Output the [x, y] coordinate of the center of the cell containing the given text.  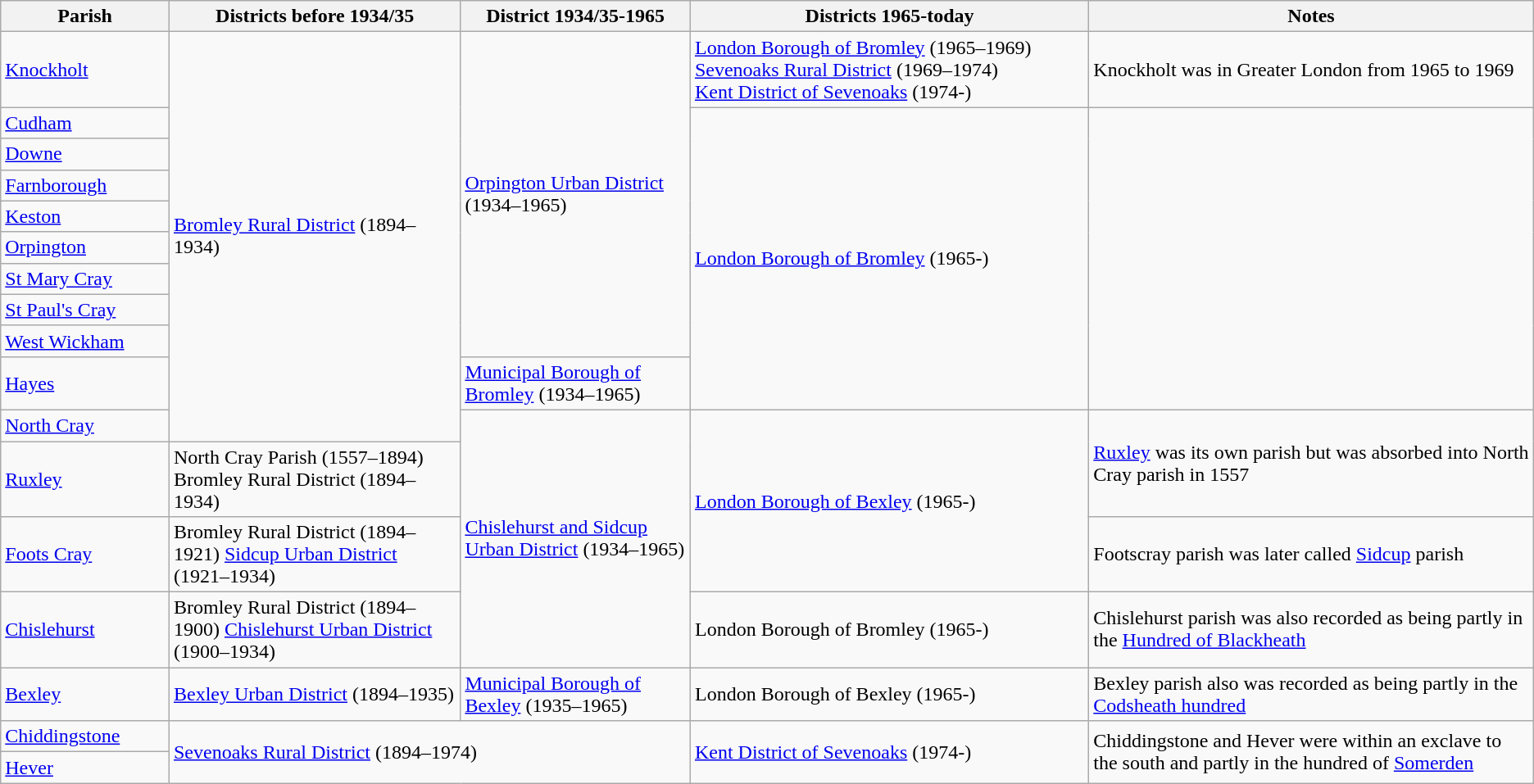
Notes [1311, 16]
Chislehurst and Sidcup Urban District (1934–1965) [575, 538]
Knockholt was in Greater London from 1965 to 1969 [1311, 70]
Cudham [85, 123]
Chiddingstone [85, 736]
Chislehurst parish was also recorded as being partly in the Hundred of Blackheath [1311, 630]
Chiddingstone and Hever were within an exclave to the south and partly in the hundred of Somerden [1311, 752]
Sevenoaks Rural District (1894–1974) [429, 752]
Districts before 1934/35 [315, 16]
North Cray Parish (1557–1894) Bromley Rural District (1894–1934) [315, 478]
Knockholt [85, 70]
Keston [85, 216]
Municipal Borough of Bexley (1935–1965) [575, 695]
West Wickham [85, 341]
North Cray [85, 425]
Districts 1965-today [889, 16]
Bromley Rural District (1894–1921) Sidcup Urban District (1921–1934) [315, 555]
Foots Cray [85, 555]
Hever [85, 768]
Municipal Borough of Bromley (1934–1965) [575, 383]
Hayes [85, 383]
London Borough of Bromley (1965–1969) Sevenoaks Rural District (1969–1974) Kent District of Sevenoaks (1974-) [889, 70]
Kent District of Sevenoaks (1974-) [889, 752]
St Mary Cray [85, 279]
Parish [85, 16]
Footscray parish was later called Sidcup parish [1311, 555]
Bexley [85, 695]
Bromley Rural District (1894–1900) Chislehurst Urban District (1900–1934) [315, 630]
Bexley parish also was recorded as being partly in the Codsheath hundred [1311, 695]
Orpington Urban District (1934–1965) [575, 195]
St Paul's Cray [85, 310]
Farnborough [85, 185]
Orpington [85, 247]
Ruxley [85, 478]
Chislehurst [85, 630]
Bromley Rural District (1894–1934) [315, 237]
Downe [85, 154]
District 1934/35-1965 [575, 16]
Ruxley was its own parish but was absorbed into North Cray parish in 1557 [1311, 463]
Bexley Urban District (1894–1935) [315, 695]
